Capture the cell that displays the provided text and extract its [X, Y] central coordinate. 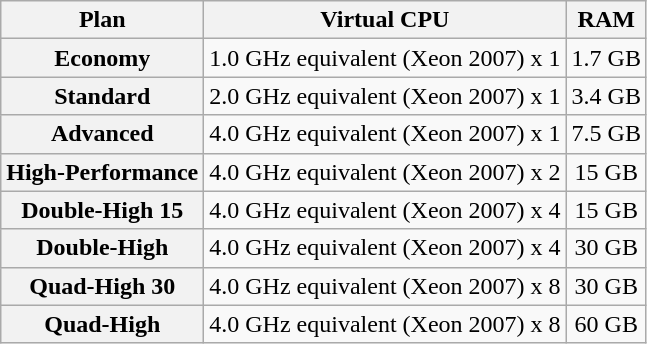
4.0 GHz equivalent (Xeon 2007) x 1 [385, 134]
RAM [606, 20]
Standard [102, 96]
Double-High 15 [102, 210]
60 GB [606, 324]
1.7 GB [606, 58]
Quad-High [102, 324]
Virtual CPU [385, 20]
Advanced [102, 134]
1.0 GHz equivalent (Xeon 2007) x 1 [385, 58]
2.0 GHz equivalent (Xeon 2007) x 1 [385, 96]
3.4 GB [606, 96]
Quad-High 30 [102, 286]
High-Performance [102, 172]
Economy [102, 58]
Plan [102, 20]
Double-High [102, 248]
7.5 GB [606, 134]
4.0 GHz equivalent (Xeon 2007) x 2 [385, 172]
